Provide the (x, y) coordinate of the cell's center where the given text is located.  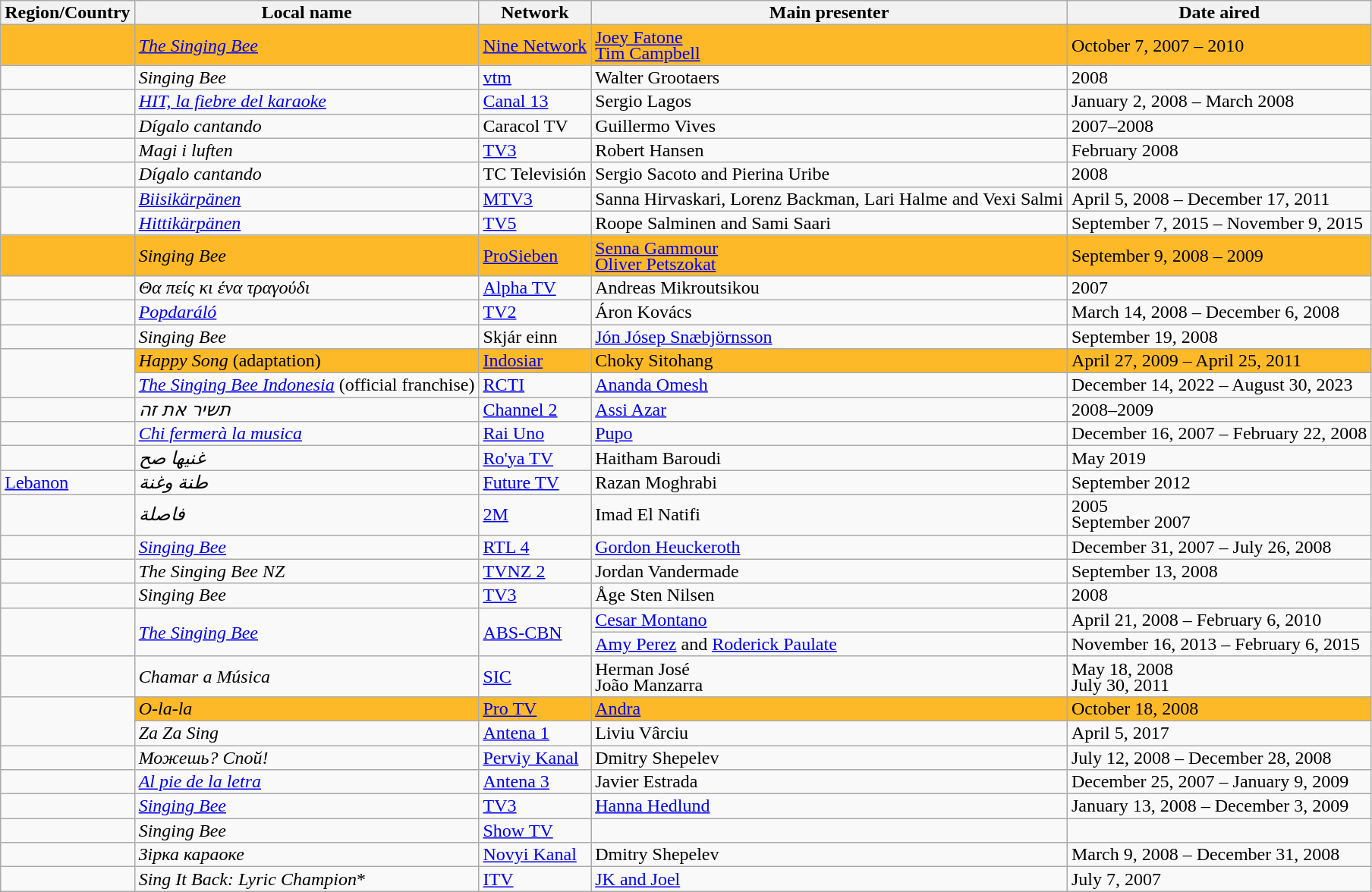
Pro TV (535, 708)
Alpha TV (535, 287)
The Singing Bee NZ (307, 571)
Θα πείς κι ένα τραγούδι (307, 287)
Herman JoséJoão Manzarra (829, 677)
Hanna Hedlund (829, 806)
Happy Song (adaptation) (307, 361)
TV2 (535, 312)
Ro'ya TV (535, 458)
Nine Network (535, 46)
2005September 2007 (1219, 514)
Local name (307, 13)
Rai Uno (535, 434)
Antena 1 (535, 733)
Åge Sten Nilsen (829, 595)
Roope Salminen and Sami Saari (829, 223)
Chamar a Música (307, 677)
Jón Jósep Snæbjörnsson (829, 337)
November 16, 2013 – February 6, 2015 (1219, 644)
January 2, 2008 – March 2008 (1219, 102)
Imad El Natifi (829, 514)
Caracol TV (535, 126)
Choky Sitohang (829, 361)
Joey Fatone Tim Campbell (829, 46)
Jordan Vandermade (829, 571)
Antena 3 (535, 782)
October 7, 2007 – 2010 (1219, 46)
December 16, 2007 – February 22, 2008 (1219, 434)
February 2008 (1219, 150)
Sergio Lagos (829, 102)
The Singing Bee Indonesia (official franchise) (307, 385)
April 5, 2017 (1219, 733)
March 9, 2008 – December 31, 2008 (1219, 855)
May 2019 (1219, 458)
RTL 4 (535, 547)
2M (535, 514)
RCTI (535, 385)
HIT, la fiebre del karaoke (307, 102)
Magi i luften (307, 150)
Biisikärpänen (307, 199)
Guillermo Vives (829, 126)
March 14, 2008 – December 6, 2008 (1219, 312)
SIC (535, 677)
Gordon Heuckeroth (829, 547)
Sing It Back: Lyric Champion* (307, 879)
April 27, 2009 – April 25, 2011 (1219, 361)
ITV (535, 879)
2007 (1219, 287)
Skjár einn (535, 337)
Andra (829, 708)
תשיר את זה (307, 410)
JK and Joel (829, 879)
September 2012 (1219, 482)
September 13, 2008 (1219, 571)
MTV3 (535, 199)
Áron Kovács (829, 312)
Pupo (829, 434)
Za Za Sing (307, 733)
Liviu Vârciu (829, 733)
غنيها صح (307, 458)
vtm (535, 77)
Main presenter (829, 13)
Haitham Baroudi (829, 458)
Popdaráló (307, 312)
TV5 (535, 223)
September 19, 2008 (1219, 337)
Show TV (535, 831)
December 31, 2007 – July 26, 2008 (1219, 547)
Indosiar (535, 361)
April 21, 2008 – February 6, 2010 (1219, 620)
May 18, 2008July 30, 2011 (1219, 677)
December 14, 2022 – August 30, 2023 (1219, 385)
ProSieben (535, 255)
Chi fermerà la musica (307, 434)
Cesar Montano (829, 620)
Razan Moghrabi (829, 482)
Future TV (535, 482)
Sergio Sacoto and Pierina Uribe (829, 174)
Lebanon (68, 482)
Зірка караоке (307, 855)
2008–2009 (1219, 410)
Robert Hansen (829, 150)
Walter Grootaers (829, 77)
September 9, 2008 – 2009 (1219, 255)
Region/Country (68, 13)
July 12, 2008 – December 28, 2008 (1219, 757)
Al pie de la letra (307, 782)
April 5, 2008 – December 17, 2011 (1219, 199)
O-la-la (307, 708)
October 18, 2008 (1219, 708)
Date aired (1219, 13)
TVNZ 2 (535, 571)
Можешь? Спой! (307, 757)
Perviy Kanal (535, 757)
September 7, 2015 – November 9, 2015 (1219, 223)
2007–2008 (1219, 126)
Javier Estrada (829, 782)
Assi Azar (829, 410)
ABS-CBN (535, 632)
Ananda Omesh (829, 385)
Sanna Hirvaskari, Lorenz Backman, Lari Halme and Vexi Salmi (829, 199)
Andreas Mikroutsikou (829, 287)
Channel 2 (535, 410)
Network (535, 13)
فاصلة (307, 514)
Novyi Kanal (535, 855)
Hittikärpänen (307, 223)
Canal 13 (535, 102)
طنة وغنة (307, 482)
Senna GammourOliver Petszokat (829, 255)
Amy Perez and Roderick Paulate (829, 644)
July 7, 2007 (1219, 879)
December 25, 2007 – January 9, 2009 (1219, 782)
January 13, 2008 – December 3, 2009 (1219, 806)
TC Televisión (535, 174)
